Identify which cell holds the provided text, then report its (x, y) central coordinate. 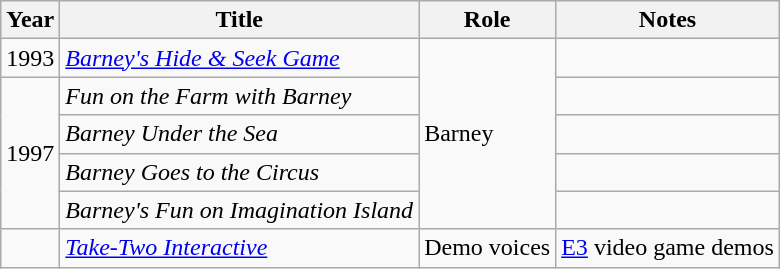
1997 (30, 153)
Year (30, 20)
Title (240, 20)
Demo voices (488, 248)
E3 video game demos (668, 248)
Role (488, 20)
Barney's Fun on Imagination Island (240, 210)
Barney (488, 134)
Notes (668, 20)
Fun on the Farm with Barney (240, 96)
Barney Under the Sea (240, 134)
Barney Goes to the Circus (240, 172)
1993 (30, 58)
Barney's Hide & Seek Game (240, 58)
Take-Two Interactive (240, 248)
